Search for the cell housing the specified text and yield its (X, Y) center coordinate. 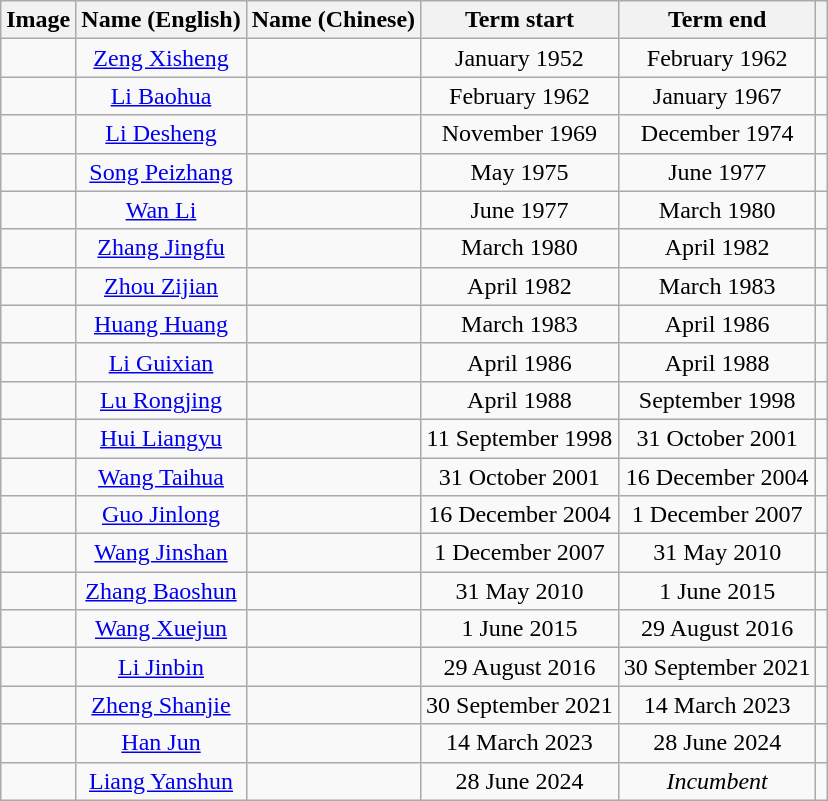
September 1998 (717, 400)
Wang Taihua (161, 477)
Zheng Shanjie (161, 705)
December 1974 (717, 134)
January 1967 (717, 96)
Li Baohua (161, 96)
January 1952 (520, 58)
11 September 1998 (520, 438)
May 1975 (520, 172)
Song Peizhang (161, 172)
Han Jun (161, 743)
Guo Jinlong (161, 515)
Wang Jinshan (161, 553)
Incumbent (717, 781)
Image (38, 20)
Term end (717, 20)
Zhang Jingfu (161, 248)
Zeng Xisheng (161, 58)
Term start (520, 20)
November 1969 (520, 134)
Li Jinbin (161, 667)
Name (Chinese) (333, 20)
Li Guixian (161, 362)
Zhou Zijian (161, 286)
Li Desheng (161, 134)
Huang Huang (161, 324)
Hui Liangyu (161, 438)
Zhang Baoshun (161, 591)
Name (English) (161, 20)
Liang Yanshun (161, 781)
Wan Li (161, 210)
Lu Rongjing (161, 400)
Wang Xuejun (161, 629)
